Output the [x, y] coordinate of the center of the cell containing the given text.  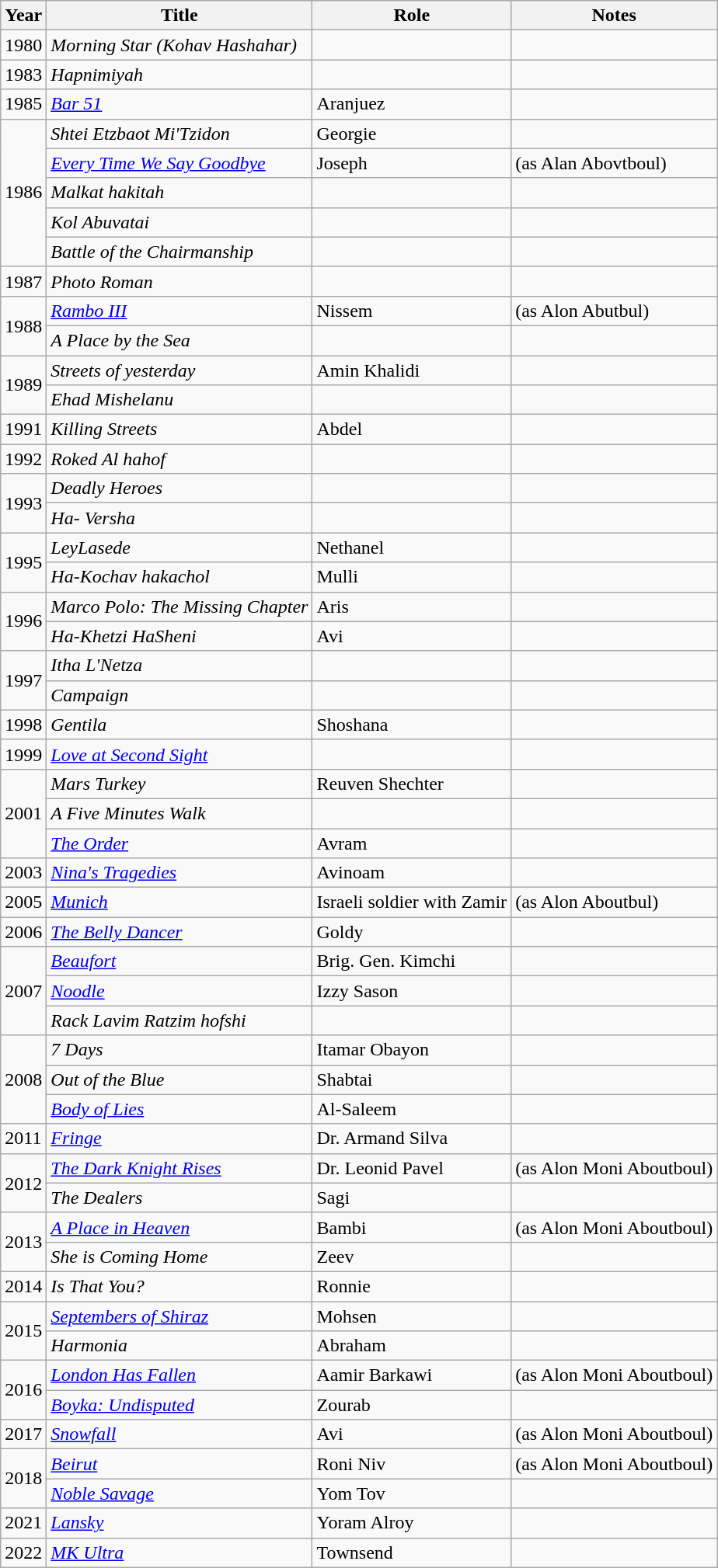
1987 [23, 281]
2007 [23, 991]
Aranjuez [412, 104]
(as Alon Abutbul) [614, 311]
Yom Tov [412, 1493]
1989 [23, 385]
Shtei Etzbaot Mi'Tzidon [179, 134]
London Has Fallen [179, 1375]
Munich [179, 902]
Bar 51 [179, 104]
Abraham [412, 1346]
2005 [23, 902]
Septembers of Shiraz [179, 1316]
Hapnimiyah [179, 75]
2012 [23, 1183]
Joseph [412, 163]
2001 [23, 813]
Noodle [179, 991]
Beirut [179, 1464]
Every Time We Say Goodbye [179, 163]
Notes [614, 16]
1998 [23, 725]
Battle of the Chairmanship [179, 252]
Nissem [412, 311]
Avinoam [412, 873]
Townsend [412, 1552]
2021 [23, 1523]
(as Alan Abovtboul) [614, 163]
Boyka: Undisputed [179, 1405]
2016 [23, 1390]
Mars Turkey [179, 784]
The Dealers [179, 1198]
Mulli [412, 577]
The Belly Dancer [179, 932]
Goldy [412, 932]
Dr. Leonid Pavel [412, 1168]
Harmonia [179, 1346]
Sagi [412, 1198]
Yoram Alroy [412, 1523]
Photo Roman [179, 281]
A Place in Heaven [179, 1227]
Ha- Versha [179, 518]
Is That You? [179, 1286]
2006 [23, 932]
1995 [23, 562]
Killing Streets [179, 429]
Out of the Blue [179, 1080]
Role [412, 16]
1983 [23, 75]
Lansky [179, 1523]
Title [179, 16]
LeyLasede [179, 548]
Georgie [412, 134]
(as Alon Aboutbul) [614, 902]
2015 [23, 1331]
Kol Abuvatai [179, 222]
1988 [23, 325]
2017 [23, 1434]
1986 [23, 193]
Malkat hakitah [179, 193]
2013 [23, 1242]
Marco Polo: The Missing Chapter [179, 607]
Rambo III [179, 311]
Noble Savage [179, 1493]
2008 [23, 1080]
Bambi [412, 1227]
Shabtai [412, 1080]
Ehad Mishelanu [179, 400]
Aamir Barkawi [412, 1375]
1985 [23, 104]
Body of Lies [179, 1109]
Nethanel [412, 548]
7 Days [179, 1050]
2011 [23, 1139]
Ha-Khetzi HaSheni [179, 636]
Avram [412, 843]
2018 [23, 1479]
The Dark Knight Rises [179, 1168]
1993 [23, 503]
1992 [23, 459]
A Place by the Sea [179, 340]
A Five Minutes Walk [179, 813]
Roked Al hahof [179, 459]
Al-Saleem [412, 1109]
Abdel [412, 429]
1991 [23, 429]
Izzy Sason [412, 991]
2022 [23, 1552]
Brig. Gen. Kimchi [412, 961]
Campaign [179, 695]
Year [23, 16]
Streets of yesterday [179, 370]
Love at Second Sight [179, 754]
Aris [412, 607]
1996 [23, 621]
Shoshana [412, 725]
Israeli soldier with Zamir [412, 902]
1999 [23, 754]
Reuven Shechter [412, 784]
Ha-Kochav hakachol [179, 577]
She is Coming Home [179, 1257]
2003 [23, 873]
Dr. Armand Silva [412, 1139]
Morning Star (Kohav Hashahar) [179, 45]
Gentila [179, 725]
Snowfall [179, 1434]
Deadly Heroes [179, 488]
Itamar Obayon [412, 1050]
Mohsen [412, 1316]
1980 [23, 45]
Nina's Tragedies [179, 873]
Amin Khalidi [412, 370]
Zourab [412, 1405]
Roni Niv [412, 1464]
Fringe [179, 1139]
The Order [179, 843]
Zeev [412, 1257]
2014 [23, 1286]
Beaufort [179, 961]
Rack Lavim Ratzim hofshi [179, 1020]
Ronnie [412, 1286]
1997 [23, 680]
Itha L'Netza [179, 666]
MK Ultra [179, 1552]
